Capture the cell that displays the provided text and extract its (X, Y) central coordinate. 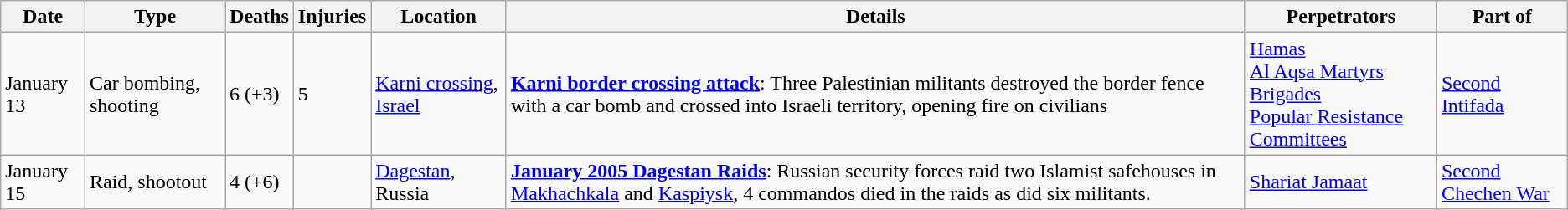
Karni crossing, Israel (439, 94)
January 15 (44, 182)
Shariat Jamaat (1340, 182)
Second Intifada (1502, 94)
4 (+6) (260, 182)
Injuries (332, 17)
Car bombing, shooting (154, 94)
Raid, shootout (154, 182)
Part of (1502, 17)
Second Chechen War (1502, 182)
January 13 (44, 94)
Hamas Al Aqsa Martyrs Brigades Popular Resistance Committees (1340, 94)
Dagestan, Russia (439, 182)
Date (44, 17)
Perpetrators (1340, 17)
Deaths (260, 17)
Details (875, 17)
6 (+3) (260, 94)
Type (154, 17)
5 (332, 94)
Location (439, 17)
